Identify which cell holds the provided text, then report its (x, y) central coordinate. 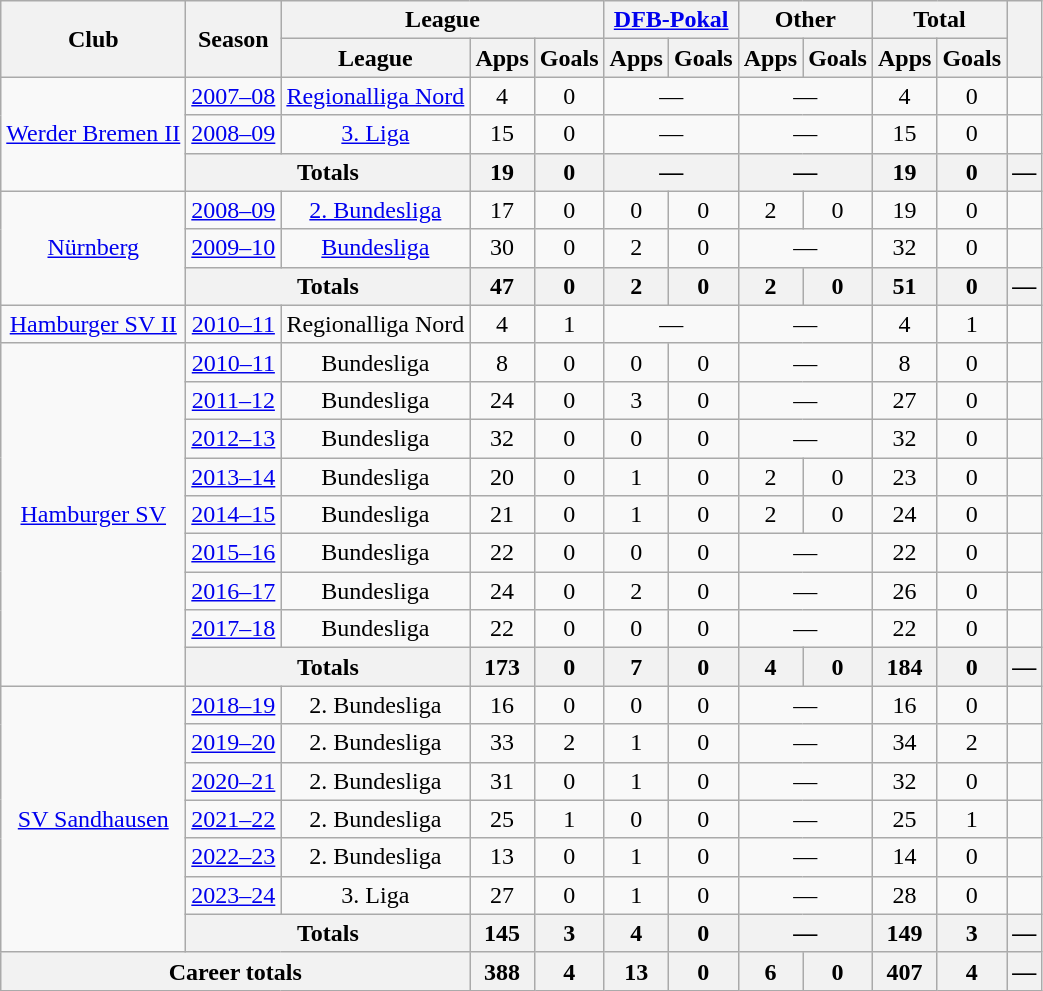
173 (502, 667)
Nürnberg (94, 248)
2023–24 (234, 895)
21 (502, 515)
51 (904, 286)
28 (904, 895)
33 (502, 743)
2009–10 (234, 248)
Season (234, 39)
2007–08 (234, 96)
7 (636, 667)
2016–17 (234, 591)
30 (502, 248)
388 (502, 971)
17 (502, 210)
Career totals (236, 971)
145 (502, 933)
2018–19 (234, 705)
Werder Bremen II (94, 134)
23 (904, 477)
2020–21 (234, 781)
6 (770, 971)
20 (502, 477)
Total (939, 20)
Hamburger SV (94, 514)
2019–20 (234, 743)
2021–22 (234, 819)
407 (904, 971)
2015–16 (234, 553)
SV Sandhausen (94, 819)
Other (805, 20)
2014–15 (234, 515)
47 (502, 286)
Hamburger SV II (94, 324)
34 (904, 743)
2022–23 (234, 857)
2013–14 (234, 477)
184 (904, 667)
31 (502, 781)
149 (904, 933)
2011–12 (234, 400)
26 (904, 591)
Club (94, 39)
DFB-Pokal (671, 20)
2017–18 (234, 629)
2012–13 (234, 438)
14 (904, 857)
